From the cell containing the given text, extract its center point as [X, Y] coordinate. 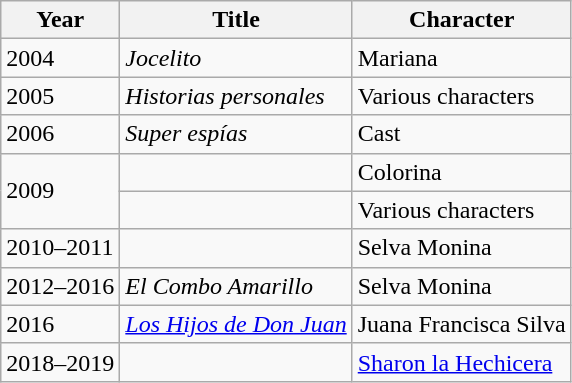
Year [60, 20]
Cast [462, 134]
Sharon la Hechicera [462, 362]
Colorina [462, 172]
Juana Francisca Silva [462, 324]
2004 [60, 58]
El Combo Amarillo [236, 286]
2016 [60, 324]
Los Hijos de Don Juan [236, 324]
Super espías [236, 134]
Mariana [462, 58]
2018–2019 [60, 362]
2006 [60, 134]
Character [462, 20]
2009 [60, 191]
Historias personales [236, 96]
2012–2016 [60, 286]
Jocelito [236, 58]
2005 [60, 96]
Title [236, 20]
2010–2011 [60, 248]
